Output the [X, Y] coordinate of the center of the cell containing the given text.  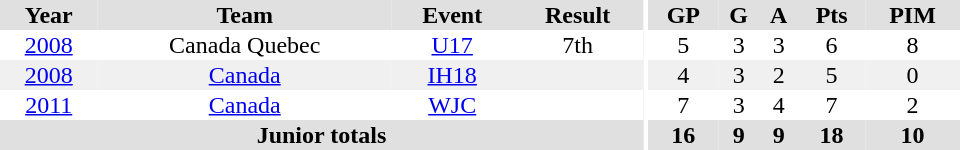
Year [48, 15]
G [738, 15]
Event [452, 15]
16 [684, 135]
Pts [832, 15]
10 [912, 135]
0 [912, 75]
8 [912, 45]
A [778, 15]
U17 [452, 45]
7th [578, 45]
Junior totals [322, 135]
Team [244, 15]
6 [832, 45]
18 [832, 135]
PIM [912, 15]
GP [684, 15]
Result [578, 15]
2011 [48, 105]
IH18 [452, 75]
Canada Quebec [244, 45]
WJC [452, 105]
